Return (X, Y) of the center of cell containing provided text 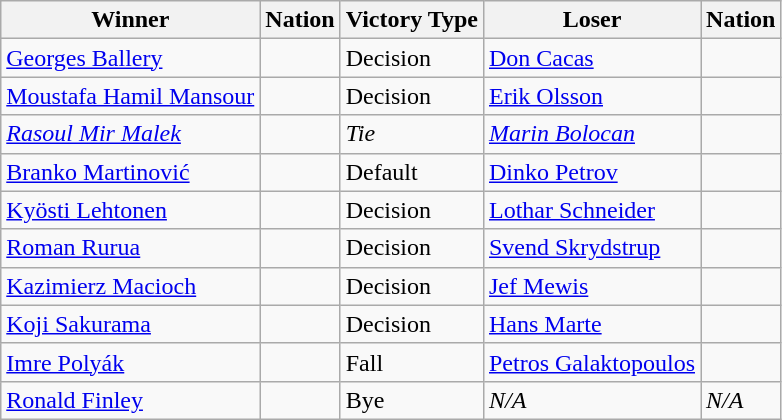
Imre Polyák (130, 362)
Fall (412, 362)
Bye (412, 400)
Loser (592, 20)
Branko Martinović (130, 172)
Victory Type (412, 20)
Georges Ballery (130, 58)
Svend Skrydstrup (592, 248)
Koji Sakurama (130, 324)
Marin Bolocan (592, 134)
Kazimierz Macioch (130, 286)
Winner (130, 20)
Default (412, 172)
Jef Mewis (592, 286)
Roman Rurua (130, 248)
Hans Marte (592, 324)
Petros Galaktopoulos (592, 362)
Dinko Petrov (592, 172)
Rasoul Mir Malek (130, 134)
Tie (412, 134)
Erik Olsson (592, 96)
Lothar Schneider (592, 210)
Kyösti Lehtonen (130, 210)
Ronald Finley (130, 400)
Moustafa Hamil Mansour (130, 96)
Don Cacas (592, 58)
